Search for the cell housing the specified text and yield its (x, y) center coordinate. 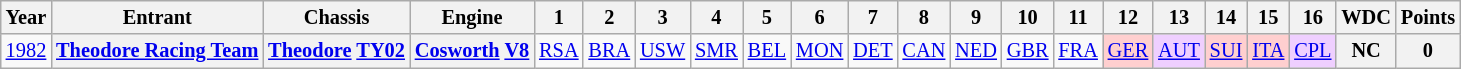
3 (662, 17)
SUI (1226, 51)
SMR (716, 51)
16 (1312, 17)
GER (1128, 51)
Entrant (157, 17)
0 (1428, 51)
13 (1179, 17)
14 (1226, 17)
8 (924, 17)
11 (1078, 17)
NED (976, 51)
4 (716, 17)
Points (1428, 17)
5 (767, 17)
NC (1366, 51)
2 (609, 17)
12 (1128, 17)
USW (662, 51)
AUT (1179, 51)
FRA (1078, 51)
RSA (558, 51)
Cosworth V8 (472, 51)
9 (976, 17)
Theodore TY02 (336, 51)
Chassis (336, 17)
10 (1028, 17)
BRA (609, 51)
1982 (26, 51)
GBR (1028, 51)
6 (820, 17)
Engine (472, 17)
BEL (767, 51)
CPL (1312, 51)
DET (872, 51)
Year (26, 17)
7 (872, 17)
ITA (1268, 51)
CAN (924, 51)
15 (1268, 17)
WDC (1366, 17)
Theodore Racing Team (157, 51)
1 (558, 17)
MON (820, 51)
